For the text-containing cell, return its midpoint in [x, y] coordinate format. 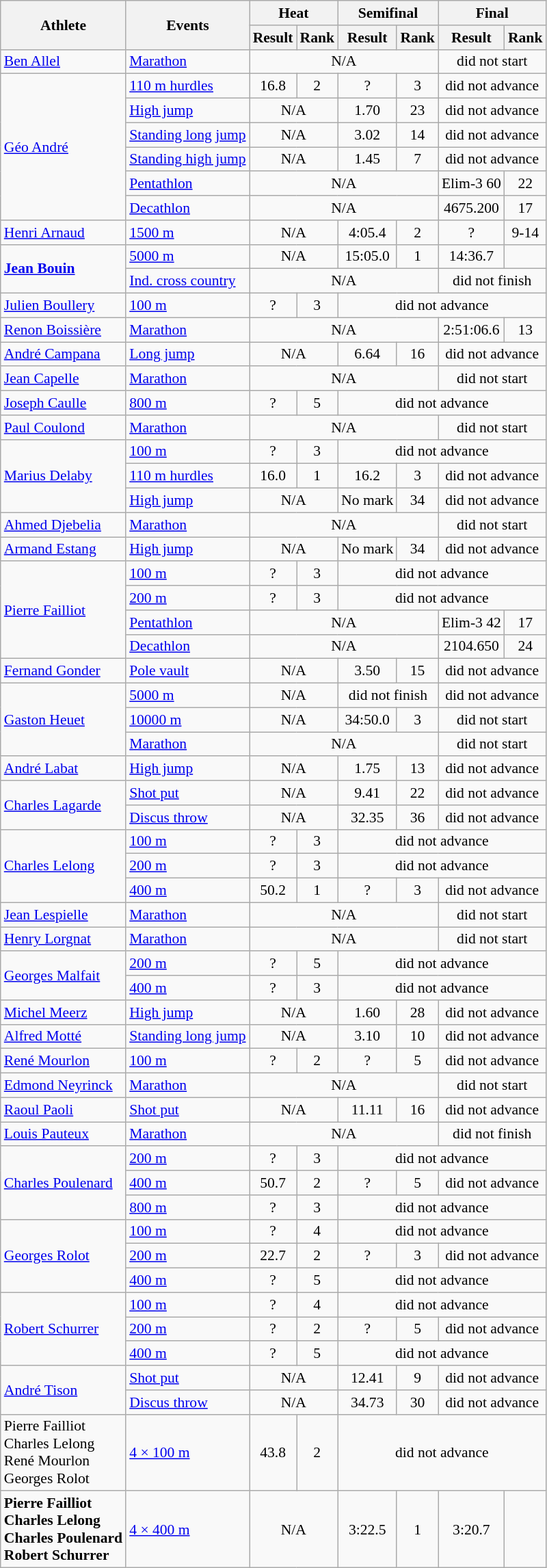
Fernand Gonder [63, 671]
Armand Estang [63, 549]
André Tison [63, 1390]
Géo André [63, 147]
Ben Allel [63, 62]
12.41 [367, 1378]
2:51:06.6 [472, 330]
Gaston Heuet [63, 720]
Marius Delaby [63, 476]
Pierre Failliot Charles Lelong René Mourlon Georges Rolot [63, 1452]
3:20.7 [472, 1530]
4 × 400 m [187, 1530]
3:22.5 [367, 1530]
Elim-3 42 [472, 623]
Raoul Paoli [63, 1110]
9-14 [525, 233]
16.0 [273, 476]
43.8 [273, 1452]
Ind. cross country [187, 281]
7 [417, 159]
Paul Coulond [63, 428]
Julien Boullery [63, 306]
3.02 [367, 135]
André Campana [63, 354]
30 [417, 1402]
9.41 [367, 793]
15 [417, 671]
10 [417, 1036]
34.73 [367, 1402]
11.11 [367, 1110]
14:36.7 [472, 257]
Joseph Caulle [63, 403]
10000 m [187, 720]
Long jump [187, 354]
4 × 100 m [187, 1452]
2104.650 [472, 646]
34:50.0 [367, 720]
Pole vault [187, 671]
3.10 [367, 1036]
Alfred Motté [63, 1036]
Semifinal [388, 13]
Georges Malfait [63, 976]
1.45 [367, 159]
Jean Bouin [63, 268]
Standing high jump [187, 159]
Final [492, 13]
50.2 [273, 891]
Pierre Failliot [63, 610]
9 [417, 1378]
Michel Meerz [63, 1012]
André Labat [63, 769]
Elim-3 60 [472, 184]
Events [187, 25]
6.64 [367, 354]
36 [417, 818]
Louis Pauteux [63, 1134]
23 [417, 111]
15:05.0 [367, 257]
4675.200 [472, 208]
Charles Lagarde [63, 805]
Jean Capelle [63, 379]
1500 m [187, 233]
Athlete [63, 25]
Heat [294, 13]
Georges Rolot [63, 1256]
3.50 [367, 671]
4:05.4 [367, 233]
1.75 [367, 769]
Henri Arnaud [63, 233]
1.70 [367, 111]
Pierre Failliot Charles Lelong Charles Poulenard Robert Schurrer [63, 1530]
Robert Schurrer [63, 1329]
22.7 [273, 1256]
16.2 [367, 476]
Charles Poulenard [63, 1184]
Henry Lorgnat [63, 939]
Charles Lelong [63, 866]
René Mourlon [63, 1061]
32.35 [367, 818]
24 [525, 646]
50.7 [273, 1183]
16.8 [273, 86]
Renon Boissière [63, 330]
Edmond Neyrinck [63, 1086]
28 [417, 1012]
Ahmed Djebelia [63, 525]
14 [417, 135]
1.60 [367, 1012]
Jean Lespielle [63, 915]
